Pinpoint the cell where the given text exists, returning its [x, y] midpoint coordinate. 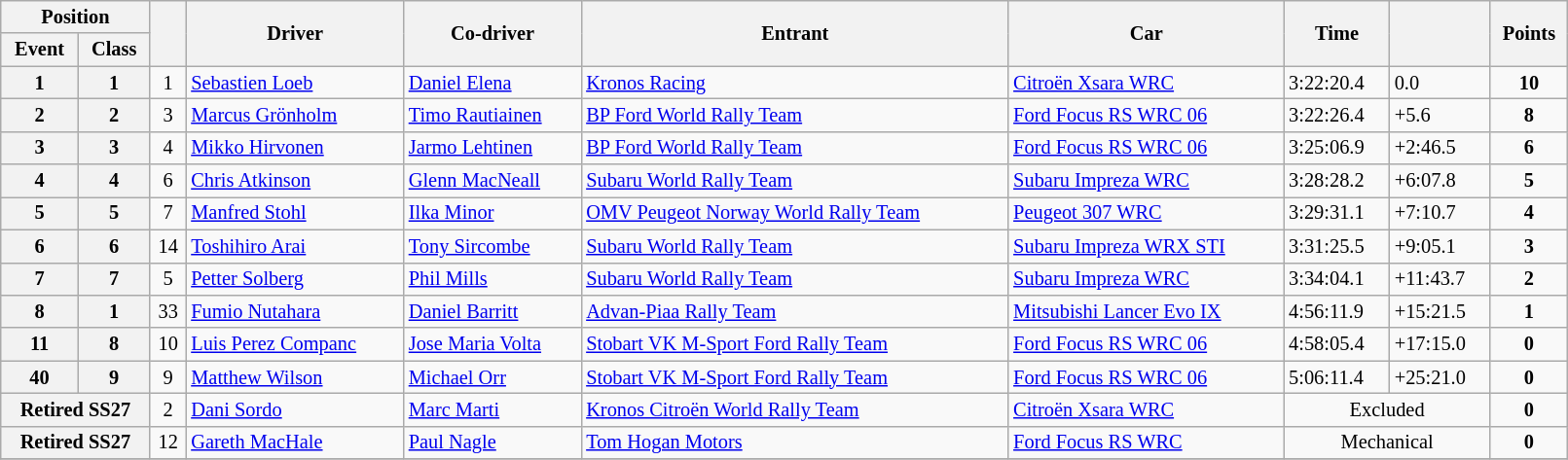
Entrant [794, 33]
Tony Sircombe [492, 246]
33 [167, 311]
Ford Focus RS WRC [1147, 442]
+7:10.7 [1440, 213]
Dani Sordo [295, 409]
+2:46.5 [1440, 148]
Event [40, 50]
3:31:25.5 [1337, 246]
Ilka Minor [492, 213]
3:22:20.4 [1337, 83]
Fumio Nutahara [295, 311]
Gareth MacHale [295, 442]
+15:21.5 [1440, 311]
Position [76, 17]
Glenn MacNeall [492, 181]
Time [1337, 33]
+25:21.0 [1440, 377]
11 [40, 344]
40 [40, 377]
Luis Perez Companc [295, 344]
Class [114, 50]
Advan-Piaa Rally Team [794, 311]
5:06:11.4 [1337, 377]
4:56:11.9 [1337, 311]
Chris Atkinson [295, 181]
Subaru Impreza WRX STI [1147, 246]
Jose Maria Volta [492, 344]
Paul Nagle [492, 442]
3:29:31.1 [1337, 213]
Mikko Hirvonen [295, 148]
+9:05.1 [1440, 246]
Peugeot 307 WRC [1147, 213]
3:25:06.9 [1337, 148]
+5.6 [1440, 115]
Kronos Racing [794, 83]
Matthew Wilson [295, 377]
Points [1529, 33]
Petter Solberg [295, 279]
+17:15.0 [1440, 344]
Excluded [1387, 409]
Marc Marti [492, 409]
Daniel Barritt [492, 311]
3:28:28.2 [1337, 181]
3:22:26.4 [1337, 115]
0.0 [1440, 83]
4:58:05.4 [1337, 344]
Daniel Elena [492, 83]
Sebastien Loeb [295, 83]
OMV Peugeot Norway World Rally Team [794, 213]
12 [167, 442]
Kronos Citroën World Rally Team [794, 409]
Co-driver [492, 33]
3:34:04.1 [1337, 279]
Timo Rautiainen [492, 115]
Marcus Grönholm [295, 115]
Toshihiro Arai [295, 246]
Driver [295, 33]
Mitsubishi Lancer Evo IX [1147, 311]
Jarmo Lehtinen [492, 148]
14 [167, 246]
Mechanical [1387, 442]
Tom Hogan Motors [794, 442]
+6:07.8 [1440, 181]
Car [1147, 33]
+11:43.7 [1440, 279]
Michael Orr [492, 377]
Phil Mills [492, 279]
Manfred Stohl [295, 213]
